Find where the given text appears and provide that cell's center as [X, Y] coordinate. 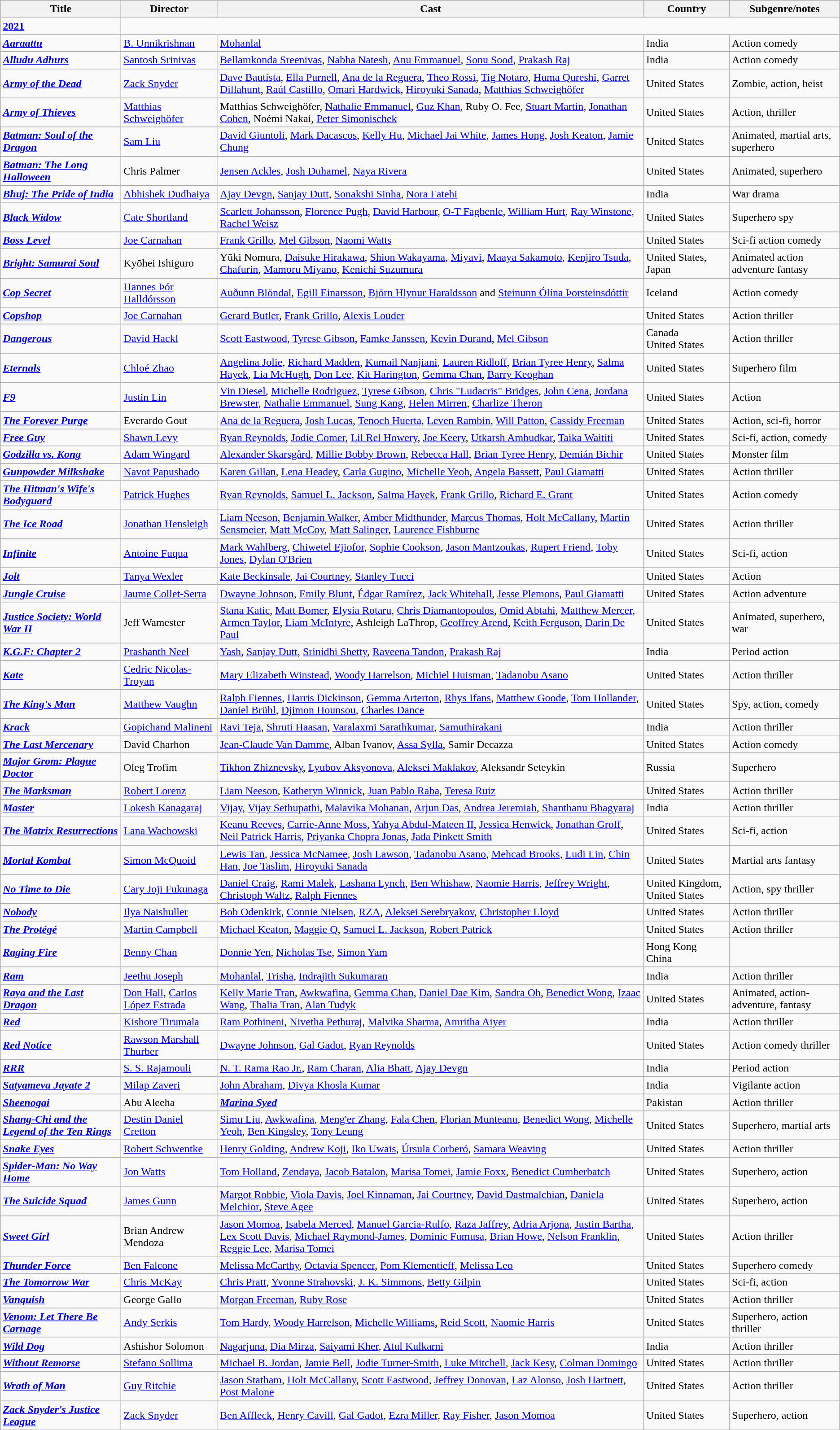
Tom Hardy, Woody Harrelson, Michelle Williams, Reid Scott, Naomie Harris [430, 1323]
David Charhon [170, 744]
Liam Neeson, Benjamin Walker, Amber Midthunder, Marcus Thomas, Holt McCallany, Martin Sensmeier, Matt McCoy, Matt Salinger, Laurence Fishburne [430, 524]
Action, spy thriller [785, 889]
Simu Liu, Awkwafina, Meng'er Zhang, Fala Chen, Florian Munteanu, Benedict Wong, Michelle Yeoh, Ben Kingsley, Tony Leung [430, 1125]
Venom: Let There Be Carnage [61, 1323]
Jungle Cruise [61, 593]
Sci-fi, action, comedy [785, 437]
Mark Wahlberg, Chiwetel Ejiofor, Sophie Cookson, Jason Mantzoukas, Rupert Friend, Toby Jones, Dylan O'Brien [430, 553]
Jaume Collet-Serra [170, 593]
Auðunn Blöndal, Egill Einarsson, Björn Hlynur Haraldsson and Steinunn Ólína Þorsteinsdóttir [430, 293]
Simon McQuoid [170, 860]
Infinite [61, 553]
Title [61, 9]
Yūki Nomura, Daisuke Hirakawa, Shion Wakayama, Miyavi, Maaya Sakamoto, Kenjiro Tsuda, Chafurin, Mamoru Miyano, Kenichi Suzumura [430, 263]
Liam Neeson, Katheryn Winnick, Juan Pablo Raba, Teresa Ruiz [430, 791]
Ram Pothineni, Nivetha Pethuraj, Malvika Sharma, Amritha Aiyer [430, 1022]
Brian Andrew Mendoza [170, 1236]
Master [61, 808]
Krack [61, 727]
Kishore Tirumala [170, 1022]
Matthew Vaughn [170, 704]
United Kingdom, United States [687, 889]
The Protégé [61, 929]
Director [170, 9]
Martial arts fantasy [785, 860]
Bhuj: The Pride of India [61, 194]
George Gallo [170, 1299]
Lokesh Kanagaraj [170, 808]
Vigilante action [785, 1085]
Spy, action, comedy [785, 704]
Ashishor Solomon [170, 1346]
Jolt [61, 576]
Black Widow [61, 217]
Alludu Adhurs [61, 60]
The Marksman [61, 791]
Sheenogai [61, 1102]
Ajay Devgn, Sanjay Dutt, Sonakshi Sinha, Nora Fatehi [430, 194]
Michael Keaton, Maggie Q, Samuel L. Jackson, Robert Patrick [430, 929]
Monster film [785, 455]
Martin Campbell [170, 929]
Melissa McCarthy, Octavia Spencer, Pom Klementieff, Melissa Leo [430, 1265]
Free Guy [61, 437]
Abhishek Dudhaiya [170, 194]
Gunpowder Milkshake [61, 472]
Henry Golding, Andrew Koji, Iko Uwais, Úrsula Corberó, Samara Weaving [430, 1149]
Adam Wingard [170, 455]
Justice Society: World War II [61, 622]
Animated, action-adventure, fantasy [785, 999]
S. S. Rajamouli [170, 1068]
Patrick Hughes [170, 494]
Ryan Reynolds, Jodie Comer, Lil Rel Howery, Joe Keery, Utkarsh Ambudkar, Taika Waititi [430, 437]
Marina Syed [430, 1102]
Army of Thieves [61, 112]
Ben Falcone [170, 1265]
Zombie, action, heist [785, 83]
Ana de la Reguera, Josh Lucas, Tenoch Huerta, Leven Rambin, Will Patton, Cassidy Freeman [430, 420]
The Tomorrow War [61, 1282]
Superhero [785, 767]
Mohanlal, Trisha, Indrajith Sukumaran [430, 975]
United States,Japan [687, 263]
Mohanlal [430, 43]
Batman: Soul of the Dragon [61, 142]
Shang-Chi and the Legend of the Ten Rings [61, 1125]
Chris McKay [170, 1282]
No Time to Die [61, 889]
Cop Secret [61, 293]
Vanquish [61, 1299]
RRR [61, 1068]
Michael B. Jordan, Jamie Bell, Jodie Turner-Smith, Luke Mitchell, Jack Kesy, Colman Domingo [430, 1363]
Dwayne Johnson, Emily Blunt, Édgar Ramírez, Jack Whitehall, Jesse Plemons, Paul Giamatti [430, 593]
Prashanth Neel [170, 652]
CanadaUnited States [687, 339]
Karen Gillan, Lena Headey, Carla Gugino, Michelle Yeoh, Angela Bassett, Paul Giamatti [430, 472]
Kyōhei Ishiguro [170, 263]
Dangerous [61, 339]
Superhero, martial arts [785, 1125]
James Gunn [170, 1201]
Superhero spy [785, 217]
Cate Shortland [170, 217]
Scott Eastwood, Tyrese Gibson, Famke Janssen, Kevin Durand, Mel Gibson [430, 339]
Milap Zaveri [170, 1085]
Ilya Naishuller [170, 912]
Satyameva Jayate 2 [61, 1085]
Without Remorse [61, 1363]
Zack Snyder's Justice League [61, 1415]
Hannes Þór Halldórsson [170, 293]
The Last Mercenary [61, 744]
Thunder Force [61, 1265]
Alexander Skarsgård, Millie Bobby Brown, Rebecca Hall, Brian Tyree Henry, Demián Bichir [430, 455]
Morgan Freeman, Ruby Rose [430, 1299]
Justin Lin [170, 398]
Jason Statham, Holt McCallany, Scott Eastwood, Jeffrey Donovan, Laz Alonso, Josh Hartnett, Post Malone [430, 1386]
Dwayne Johnson, Gal Gadot, Ryan Reynolds [430, 1045]
Abu Aleeha [170, 1102]
Subgenre/notes [785, 9]
Andy Serkis [170, 1323]
Santosh Srinivas [170, 60]
Animated, martial arts, superhero [785, 142]
N. T. Rama Rao Jr., Ram Charan, Alia Bhatt, Ajay Devgn [430, 1068]
Godzilla vs. Kong [61, 455]
Nobody [61, 912]
The Matrix Resurrections [61, 831]
David Hackl [170, 339]
Snake Eyes [61, 1149]
Superhero, action thriller [785, 1323]
Nagarjuna, Dia Mirza, Saiyami Kher, Atul Kulkarni [430, 1346]
The Forever Purge [61, 420]
F9 [61, 398]
Jeethu Joseph [170, 975]
Bellamkonda Sreenivas, Nabha Natesh, Anu Emmanuel, Sonu Sood, Prakash Raj [430, 60]
Mary Elizabeth Winstead, Woody Harrelson, Michiel Huisman, Tadanobu Asano [430, 675]
B. Unnikrishnan [170, 43]
Lewis Tan, Jessica McNamee, Josh Lawson, Tadanobu Asano, Mehcad Brooks, Ludi Lin, Chin Han, Joe Taslim, Hiroyuki Sanada [430, 860]
Red Notice [61, 1045]
Lana Wachowski [170, 831]
Kate Beckinsale, Jai Courtney, Stanley Tucci [430, 576]
Superhero film [785, 368]
Bright: Samurai Soul [61, 263]
Sci-fi action comedy [785, 240]
Ravi Teja, Shruti Haasan, Varalaxmi Sarathkumar, Samuthirakani [430, 727]
Iceland [687, 293]
Spider-Man: No Way Home [61, 1172]
Chris Palmer [170, 171]
Stefano Sollima [170, 1363]
Copshop [61, 316]
Chris Pratt, Yvonne Strahovski, J. K. Simmons, Betty Gilpin [430, 1282]
Major Grom: Plague Doctor [61, 767]
K.G.F: Chapter 2 [61, 652]
Gerard Butler, Frank Grillo, Alexis Louder [430, 316]
Scarlett Johansson, Florence Pugh, David Harbour, O-T Fagbenle, William Hurt, Ray Winstone, Rachel Weisz [430, 217]
Aaraattu [61, 43]
Army of the Dead [61, 83]
Pakistan [687, 1102]
David Giuntoli, Mark Dacascos, Kelly Hu, Michael Jai White, James Hong, Josh Keaton, Jamie Chung [430, 142]
Cast [430, 9]
Daniel Craig, Rami Malek, Lashana Lynch, Ben Whishaw, Naomie Harris, Jeffrey Wright, Christoph Waltz, Ralph Fiennes [430, 889]
Robert Schwentke [170, 1149]
Shawn Levy [170, 437]
Donnie Yen, Nicholas Tse, Simon Yam [430, 952]
Everardo Gout [170, 420]
Animated, superhero, war [785, 622]
Jensen Ackles, Josh Duhamel, Naya Rivera [430, 171]
Yash, Sanjay Dutt, Srinidhi Shetty, Raveena Tandon, Prakash Raj [430, 652]
Eternals [61, 368]
Country [687, 9]
Destin Daniel Cretton [170, 1125]
Cary Joji Fukunaga [170, 889]
Wrath of Man [61, 1386]
Action comedy thriller [785, 1045]
The Ice Road [61, 524]
Animated, superhero [785, 171]
Antoine Fuqua [170, 553]
Vijay, Vijay Sethupathi, Malavika Mohanan, Arjun Das, Andrea Jeremiah, Shanthanu Bhagyaraj [430, 808]
2021 [61, 26]
Wild Dog [61, 1346]
Tikhon Zhiznevsky, Lyubov Aksyonova, Aleksei Maklakov, Aleksandr Seteykin [430, 767]
The Hitman's Wife's Bodyguard [61, 494]
Jon Watts [170, 1172]
Benny Chan [170, 952]
Raya and the Last Dragon [61, 999]
Superhero comedy [785, 1265]
Frank Grillo, Mel Gibson, Naomi Watts [430, 240]
Robert Lorenz [170, 791]
Hong KongChina [687, 952]
Jean-Claude Van Damme, Alban Ivanov, Assa Sylla, Samir Decazza [430, 744]
Margot Robbie, Viola Davis, Joel Kinnaman, Jai Courtney, David Dastmalchian, Daniela Melchior, Steve Agee [430, 1201]
Ralph Fiennes, Harris Dickinson, Gemma Arterton, Rhys Ifans, Matthew Goode, Tom Hollander, Daniel Brühl, Djimon Hounsou, Charles Dance [430, 704]
Batman: The Long Halloween [61, 171]
Russia [687, 767]
Gopichand Malineni [170, 727]
Action, sci-fi, horror [785, 420]
Kate [61, 675]
Action, thriller [785, 112]
Rawson Marshall Thurber [170, 1045]
Cedric Nicolas-Troyan [170, 675]
Tom Holland, Zendaya, Jacob Batalon, Marisa Tomei, Jamie Foxx, Benedict Cumberbatch [430, 1172]
Matthias Schweighöfer [170, 112]
Jonathan Hensleigh [170, 524]
Jeff Wamester [170, 622]
Sweet Girl [61, 1236]
John Abraham, Divya Khosla Kumar [430, 1085]
Kelly Marie Tran, Awkwafina, Gemma Chan, Daniel Dae Kim, Sandra Oh, Benedict Wong, Izaac Wang, Thalia Tran, Alan Tudyk [430, 999]
Bob Odenkirk, Connie Nielsen, RZA, Aleksei Serebryakov, Christopher Lloyd [430, 912]
War drama [785, 194]
Oleg Trofim [170, 767]
Matthias Schweighöfer, Nathalie Emmanuel, Guz Khan, Ruby O. Fee, Stuart Martin, Jonathan Cohen, Noémi Nakai, Peter Simonischek [430, 112]
Boss Level [61, 240]
Raging Fire [61, 952]
The King's Man [61, 704]
Ryan Reynolds, Samuel L. Jackson, Salma Hayek, Frank Grillo, Richard E. Grant [430, 494]
Chloé Zhao [170, 368]
Ben Affleck, Henry Cavill, Gal Gadot, Ezra Miller, Ray Fisher, Jason Momoa [430, 1415]
Guy Ritchie [170, 1386]
Sam Liu [170, 142]
Red [61, 1022]
Ram [61, 975]
The Suicide Squad [61, 1201]
Mortal Kombat [61, 860]
Don Hall, Carlos López Estrada [170, 999]
Animated action adventure fantasy [785, 263]
Navot Papushado [170, 472]
Tanya Wexler [170, 576]
Action adventure [785, 593]
